Pinpoint the cell where the given text exists, returning its [x, y] midpoint coordinate. 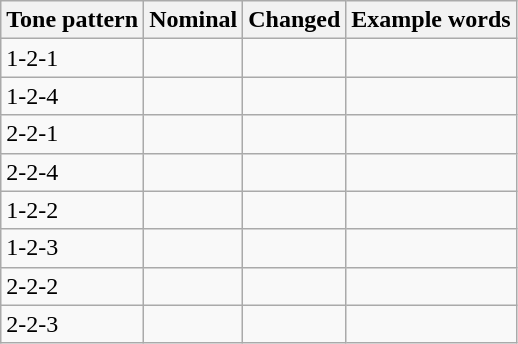
1-2-1 [72, 58]
2-2-2 [72, 286]
2-2-3 [72, 324]
2-2-1 [72, 134]
1-2-2 [72, 210]
Changed [294, 20]
1-2-3 [72, 248]
1-2-4 [72, 96]
Nominal [194, 20]
2-2-4 [72, 172]
Example words [431, 20]
Tone pattern [72, 20]
